From the cell containing the given text, extract its center point as (x, y) coordinate. 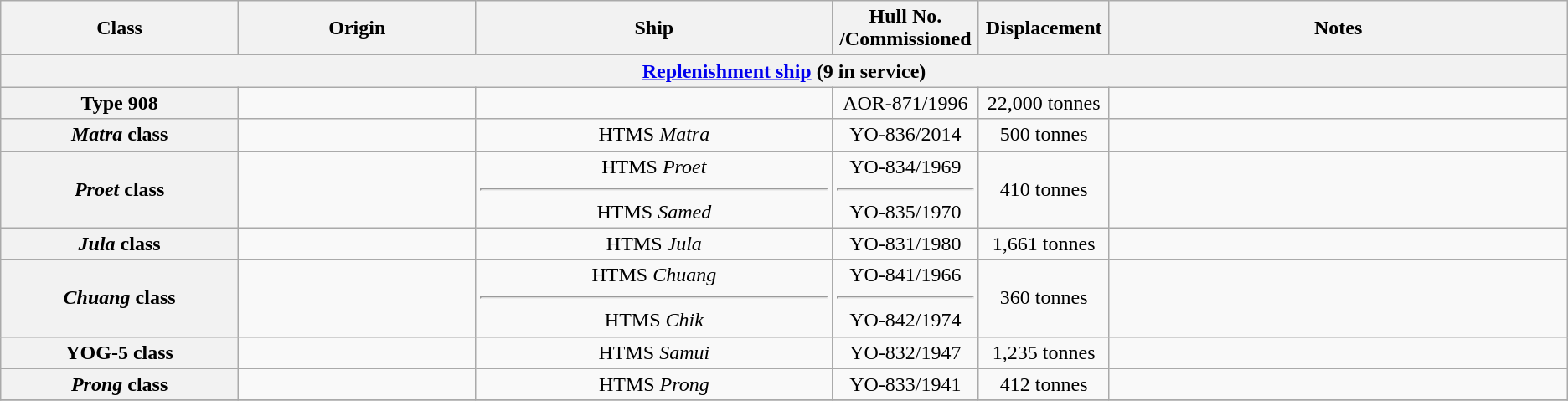
YO-832/1947 (906, 352)
22,000 tonnes (1044, 103)
HTMS Matra (653, 135)
Ship (653, 28)
HTMS Jula (653, 244)
YO-834/1969YO-835/1970 (906, 189)
1,235 tonnes (1044, 352)
500 tonnes (1044, 135)
Hull No./Commissioned (906, 28)
HTMS Samui (653, 352)
YOG-5 class (120, 352)
1,661 tonnes (1044, 244)
HTMS Prong (653, 384)
Jula class (120, 244)
410 tonnes (1044, 189)
Notes (1338, 28)
Type 908 (120, 103)
Origin (357, 28)
AOR-871/1996 (906, 103)
YO-833/1941 (906, 384)
HTMS ChuangHTMS Chik (653, 298)
YO-841/1966YO-842/1974 (906, 298)
Prong class (120, 384)
YO-831/1980 (906, 244)
HTMS ProetHTMS Samed (653, 189)
Chuang class (120, 298)
Matra class (120, 135)
Displacement (1044, 28)
Replenishment ship (9 in service) (784, 71)
360 tonnes (1044, 298)
YO-836/2014 (906, 135)
412 tonnes (1044, 384)
Class (120, 28)
Proet class (120, 189)
